Return [x, y] of the center of cell containing provided text 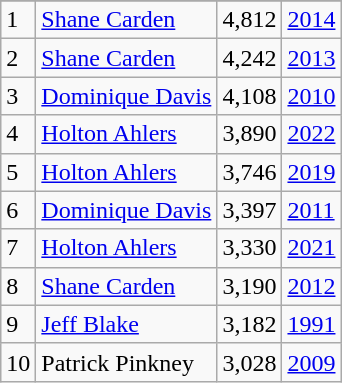
8 [18, 286]
2022 [312, 134]
3,330 [250, 248]
3,890 [250, 134]
2011 [312, 210]
Patrick Pinkney [126, 362]
5 [18, 172]
2021 [312, 248]
10 [18, 362]
3,746 [250, 172]
4 [18, 134]
3,397 [250, 210]
2 [18, 58]
6 [18, 210]
3 [18, 96]
1991 [312, 324]
Jeff Blake [126, 324]
9 [18, 324]
7 [18, 248]
2012 [312, 286]
3,182 [250, 324]
2019 [312, 172]
3,190 [250, 286]
4,812 [250, 20]
4,242 [250, 58]
2010 [312, 96]
2014 [312, 20]
3,028 [250, 362]
2009 [312, 362]
2013 [312, 58]
1 [18, 20]
4,108 [250, 96]
